Provide the (x, y) coordinate of the cell's center where the given text is located.  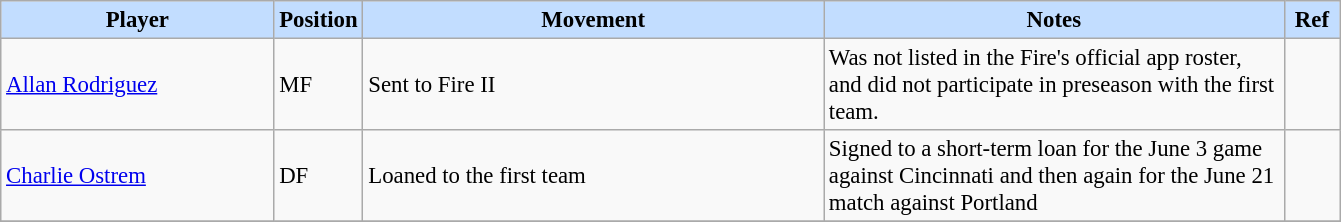
Notes (1054, 20)
Ref (1312, 20)
Movement (594, 20)
Sent to Fire II (594, 85)
Player (138, 20)
Position (318, 20)
Signed to a short-term loan for the June 3 game against Cincinnati and then again for the June 21 match against Portland (1054, 176)
Charlie Ostrem (138, 176)
Loaned to the first team (594, 176)
Was not listed in the Fire's official app roster, and did not participate in preseason with the first team. (1054, 85)
Allan Rodriguez (138, 85)
MF (318, 85)
DF (318, 176)
